Return the (X, Y) coordinate for the center point of the cell that contains the specified text.  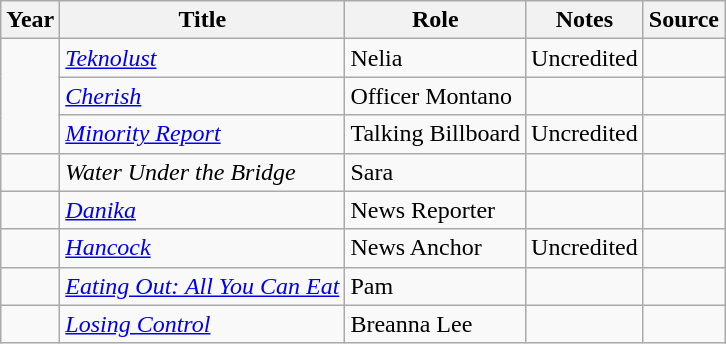
News Reporter (436, 210)
Water Under the Bridge (202, 172)
Officer Montano (436, 96)
Eating Out: All You Can Eat (202, 286)
Source (684, 20)
Breanna Lee (436, 324)
Pam (436, 286)
Nelia (436, 58)
Danika (202, 210)
Talking Billboard (436, 134)
Teknolust (202, 58)
Minority Report (202, 134)
News Anchor (436, 248)
Year (30, 20)
Losing Control (202, 324)
Role (436, 20)
Cherish (202, 96)
Notes (585, 20)
Sara (436, 172)
Hancock (202, 248)
Title (202, 20)
